Capture the cell that displays the provided text and extract its [x, y] central coordinate. 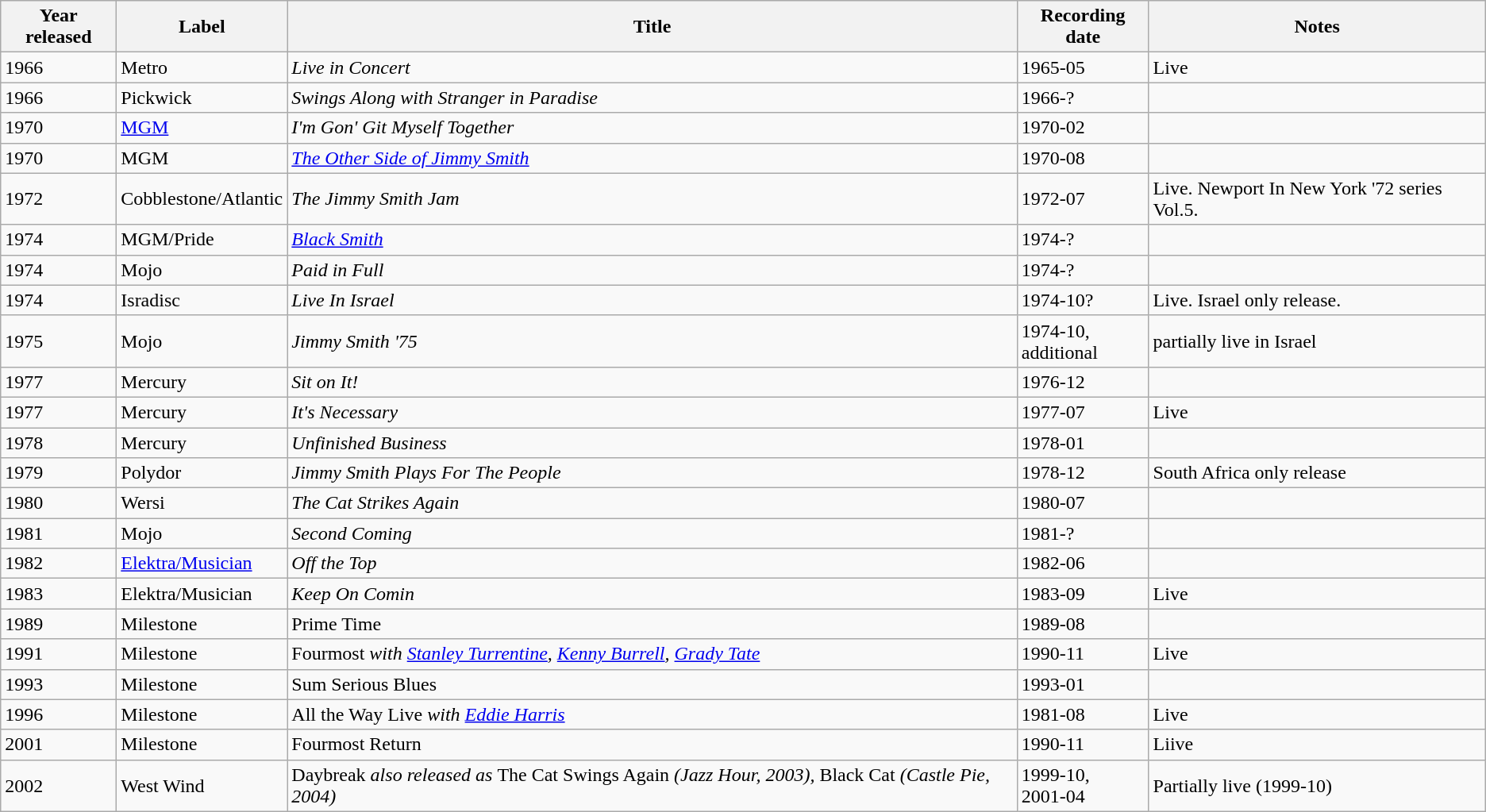
Sit on It! [653, 382]
Fourmost Return [653, 745]
1979 [59, 473]
1999-10, 2001-04 [1083, 786]
Jimmy Smith Plays For The People [653, 473]
Sum Serious Blues [653, 684]
Title [653, 27]
Black Smith [653, 240]
1974-10? [1083, 300]
1965-05 [1083, 67]
2001 [59, 745]
1982-06 [1083, 564]
1981-? [1083, 533]
1993-01 [1083, 684]
1970-08 [1083, 158]
1983-09 [1083, 594]
1981 [59, 533]
Pickwick [202, 98]
1980-07 [1083, 503]
Cobblestone/Atlantic [202, 198]
1978-01 [1083, 442]
Label [202, 27]
1975 [59, 341]
Isradisc [202, 300]
1983 [59, 594]
It's Necessary [653, 412]
Metro [202, 67]
1996 [59, 714]
2002 [59, 786]
1989-08 [1083, 624]
Jimmy Smith '75 [653, 341]
1991 [59, 654]
1980 [59, 503]
Second Coming [653, 533]
Keep On Comin [653, 594]
Wersi [202, 503]
1970-02 [1083, 128]
Live. Newport In New York '72 series Vol.5. [1317, 198]
1978 [59, 442]
I'm Gon' Git Myself Together [653, 128]
All the Way Live with Eddie Harris [653, 714]
1993 [59, 684]
1972-07 [1083, 198]
Swings Along with Stranger in Paradise [653, 98]
1981-08 [1083, 714]
Unfinished Business [653, 442]
The Other Side of Jimmy Smith [653, 158]
Paid in Full [653, 270]
Off the Top [653, 564]
partially live in Israel [1317, 341]
South Africa only release [1317, 473]
1966-? [1083, 98]
1976-12 [1083, 382]
1978-12 [1083, 473]
1982 [59, 564]
MGM/Pride [202, 240]
Partially live (1999-10) [1317, 786]
Prime Time [653, 624]
Liive [1317, 745]
1974-10,additional [1083, 341]
West Wind [202, 786]
Year released [59, 27]
1989 [59, 624]
Live in Concert [653, 67]
Notes [1317, 27]
Recording date [1083, 27]
The Cat Strikes Again [653, 503]
Fourmost with Stanley Turrentine, Kenny Burrell, Grady Tate [653, 654]
1972 [59, 198]
1977-07 [1083, 412]
Polydor [202, 473]
Live. Israel only release. [1317, 300]
Live In Israel [653, 300]
Daybreak also released as The Cat Swings Again (Jazz Hour, 2003), Black Cat (Castle Pie, 2004) [653, 786]
The Jimmy Smith Jam [653, 198]
